From the cell containing the given text, extract its center point as [x, y] coordinate. 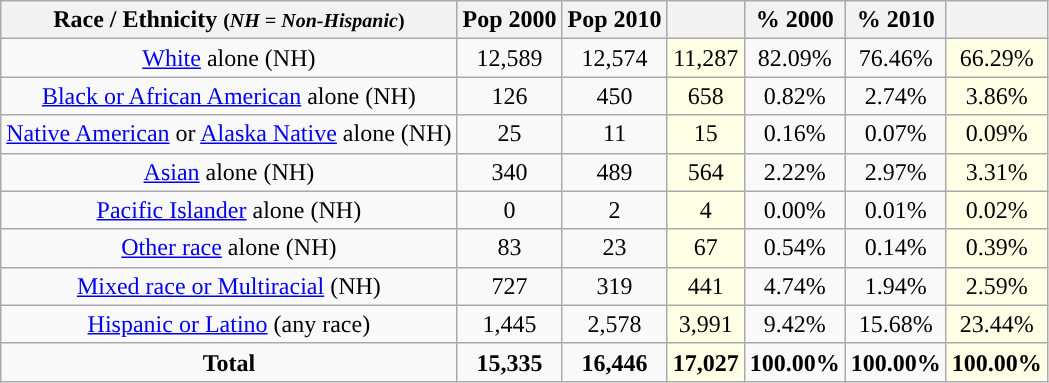
11 [614, 134]
25 [510, 134]
9.42% [794, 324]
Black or African American alone (NH) [229, 96]
340 [510, 172]
82.09% [794, 58]
17,027 [706, 362]
15,335 [510, 362]
564 [706, 172]
0 [510, 210]
126 [510, 96]
% 2010 [896, 20]
0.16% [794, 134]
658 [706, 96]
2.22% [794, 172]
0.39% [996, 248]
12,574 [614, 58]
450 [614, 96]
15 [706, 134]
727 [510, 286]
2,578 [614, 324]
Race / Ethnicity (NH = Non-Hispanic) [229, 20]
67 [706, 248]
Total [229, 362]
3.31% [996, 172]
4.74% [794, 286]
Pop 2010 [614, 20]
11,287 [706, 58]
23.44% [996, 324]
83 [510, 248]
16,446 [614, 362]
2.97% [896, 172]
66.29% [996, 58]
23 [614, 248]
0.14% [896, 248]
Pop 2000 [510, 20]
Hispanic or Latino (any race) [229, 324]
Pacific Islander alone (NH) [229, 210]
0.02% [996, 210]
0.09% [996, 134]
15.68% [896, 324]
489 [614, 172]
Native American or Alaska Native alone (NH) [229, 134]
White alone (NH) [229, 58]
1.94% [896, 286]
4 [706, 210]
0.54% [794, 248]
Mixed race or Multiracial (NH) [229, 286]
Asian alone (NH) [229, 172]
441 [706, 286]
% 2000 [794, 20]
3.86% [996, 96]
2 [614, 210]
12,589 [510, 58]
0.01% [896, 210]
76.46% [896, 58]
3,991 [706, 324]
1,445 [510, 324]
0.07% [896, 134]
0.82% [794, 96]
2.59% [996, 286]
Other race alone (NH) [229, 248]
0.00% [794, 210]
319 [614, 286]
2.74% [896, 96]
